Scan for the cell matching the given text and deliver its [X, Y] coordinate at center. 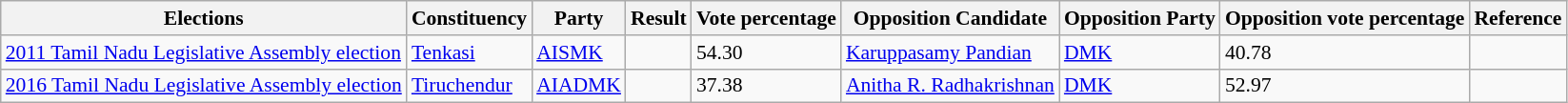
Opposition vote percentage [1345, 18]
37.38 [766, 86]
Anitha R. Radhakrishnan [951, 86]
Karuppasamy Pandian [951, 52]
52.97 [1345, 86]
Vote percentage [766, 18]
2011 Tamil Nadu Legislative Assembly election [204, 52]
Tiruchendur [469, 86]
Reference [1518, 18]
Tenkasi [469, 52]
Constituency [469, 18]
AISMK [579, 52]
54.30 [766, 52]
AIADMK [579, 86]
40.78 [1345, 52]
Party [579, 18]
Elections [204, 18]
Opposition Candidate [951, 18]
Opposition Party [1139, 18]
2016 Tamil Nadu Legislative Assembly election [204, 86]
Result [659, 18]
